Identify which cell holds the provided text, then report its (x, y) central coordinate. 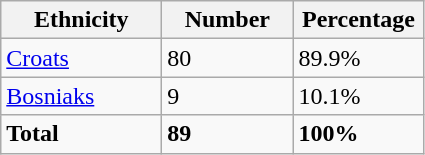
Number (228, 20)
Croats (82, 58)
Bosniaks (82, 96)
10.1% (358, 96)
80 (228, 58)
9 (228, 96)
100% (358, 134)
89.9% (358, 58)
89 (228, 134)
Percentage (358, 20)
Total (82, 134)
Ethnicity (82, 20)
